For the text-containing cell, return its midpoint in (x, y) coordinate format. 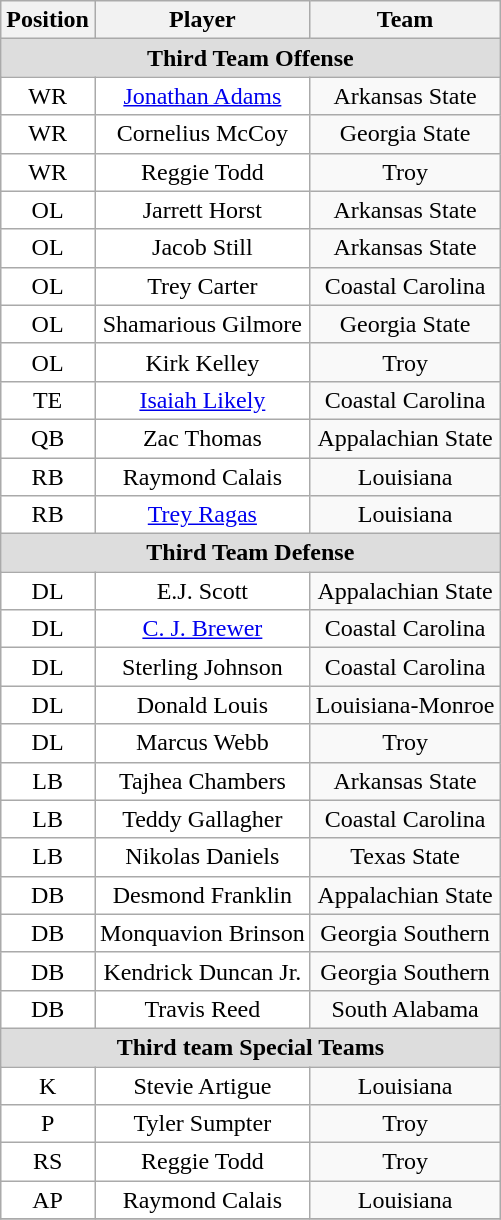
Marcus Webb (202, 743)
Player (202, 20)
Sterling Johnson (202, 667)
Third Team Defense (250, 553)
Zac Thomas (202, 438)
Stevie Artigue (202, 1085)
Cornelius McCoy (202, 134)
Third team Special Teams (250, 1047)
Third Team Offense (250, 58)
E.J. Scott (202, 591)
Tajhea Chambers (202, 781)
Jonathan Adams (202, 96)
Desmond Franklin (202, 895)
Monquavion Brinson (202, 933)
Texas State (405, 857)
Travis Reed (202, 1009)
Louisiana-Monroe (405, 705)
P (48, 1124)
K (48, 1085)
Shamarious Gilmore (202, 324)
Team (405, 20)
TE (48, 400)
Jacob Still (202, 248)
Trey Carter (202, 286)
Trey Ragas (202, 515)
RS (48, 1162)
South Alabama (405, 1009)
Position (48, 20)
QB (48, 438)
Jarrett Horst (202, 210)
Nikolas Daniels (202, 857)
Tyler Sumpter (202, 1124)
Teddy Gallagher (202, 819)
C. J. Brewer (202, 629)
Donald Louis (202, 705)
Isaiah Likely (202, 400)
Kendrick Duncan Jr. (202, 971)
Kirk Kelley (202, 362)
AP (48, 1200)
